Return the [X, Y] coordinate for the center point of the cell that contains the specified text.  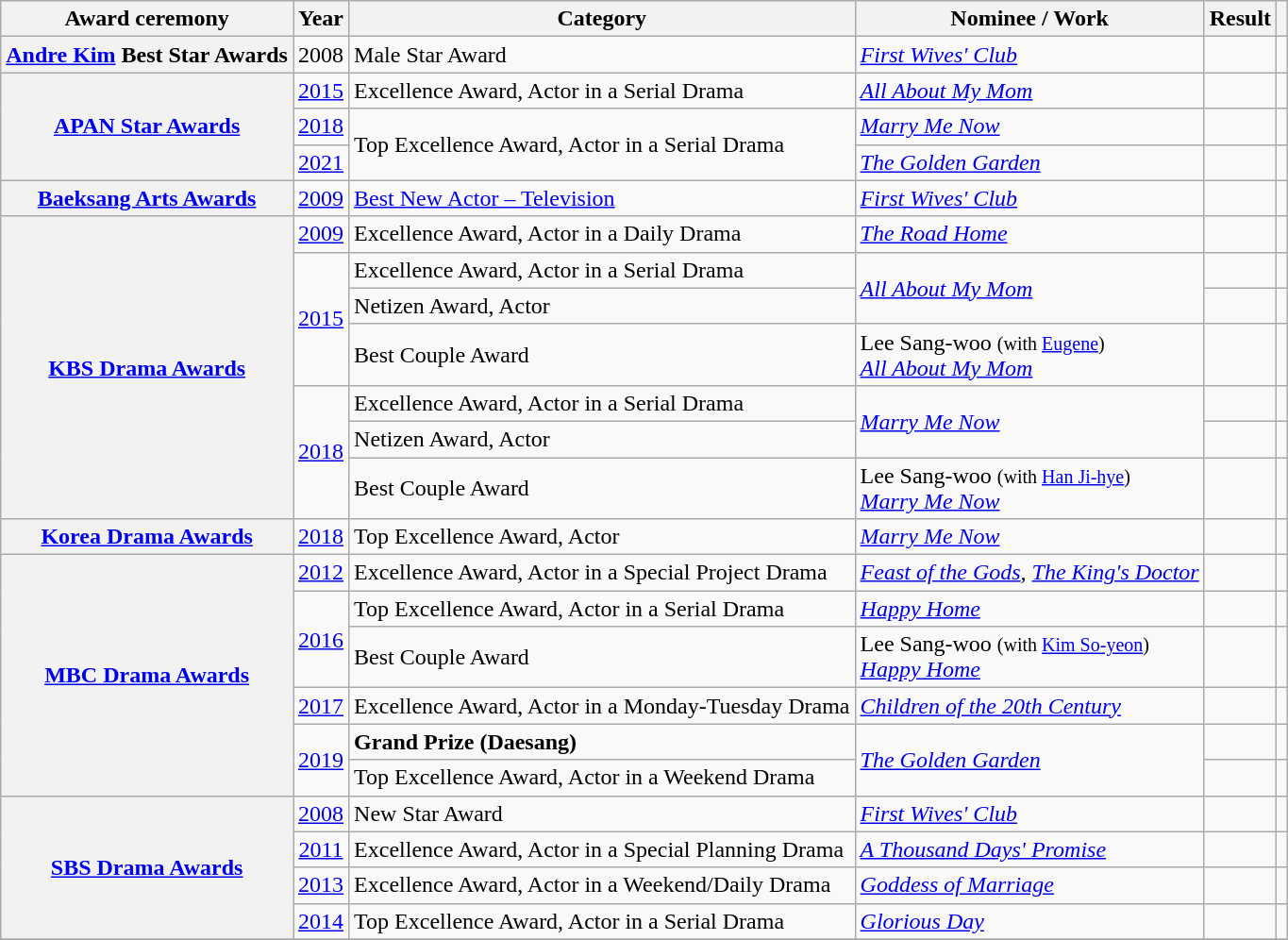
Excellence Award, Actor in a Special Project Drama [602, 573]
2014 [321, 921]
Award ceremony [147, 19]
Lee Sang-woo (with Kim So-yeon)Happy Home [1029, 657]
APAN Star Awards [147, 126]
Baeksang Arts Awards [147, 198]
2019 [321, 760]
Top Excellence Award, Actor [602, 537]
Children of the 20th Century [1029, 706]
Male Star Award [602, 55]
Andre Kim Best Star Awards [147, 55]
Result [1240, 19]
2011 [321, 849]
KBS Drama Awards [147, 367]
2013 [321, 885]
Lee Sang-woo (with Han Ji-hye)Marry Me Now [1029, 487]
Feast of the Gods, The King's Doctor [1029, 573]
Korea Drama Awards [147, 537]
Best New Actor – Television [602, 198]
Grand Prize (Daesang) [602, 742]
Lee Sang-woo (with Eugene) All About My Mom [1029, 355]
Nominee / Work [1029, 19]
New Star Award [602, 814]
2021 [321, 162]
SBS Drama Awards [147, 867]
Happy Home [1029, 609]
Excellence Award, Actor in a Monday-Tuesday Drama [602, 706]
Category [602, 19]
Year [321, 19]
The Road Home [1029, 234]
MBC Drama Awards [147, 676]
Goddess of Marriage [1029, 885]
Excellence Award, Actor in a Special Planning Drama [602, 849]
Excellence Award, Actor in a Daily Drama [602, 234]
Glorious Day [1029, 921]
2012 [321, 573]
A Thousand Days' Promise [1029, 849]
2017 [321, 706]
2016 [321, 640]
Top Excellence Award, Actor in a Weekend Drama [602, 778]
Excellence Award, Actor in a Weekend/Daily Drama [602, 885]
